From the cell containing the given text, extract its center point as [x, y] coordinate. 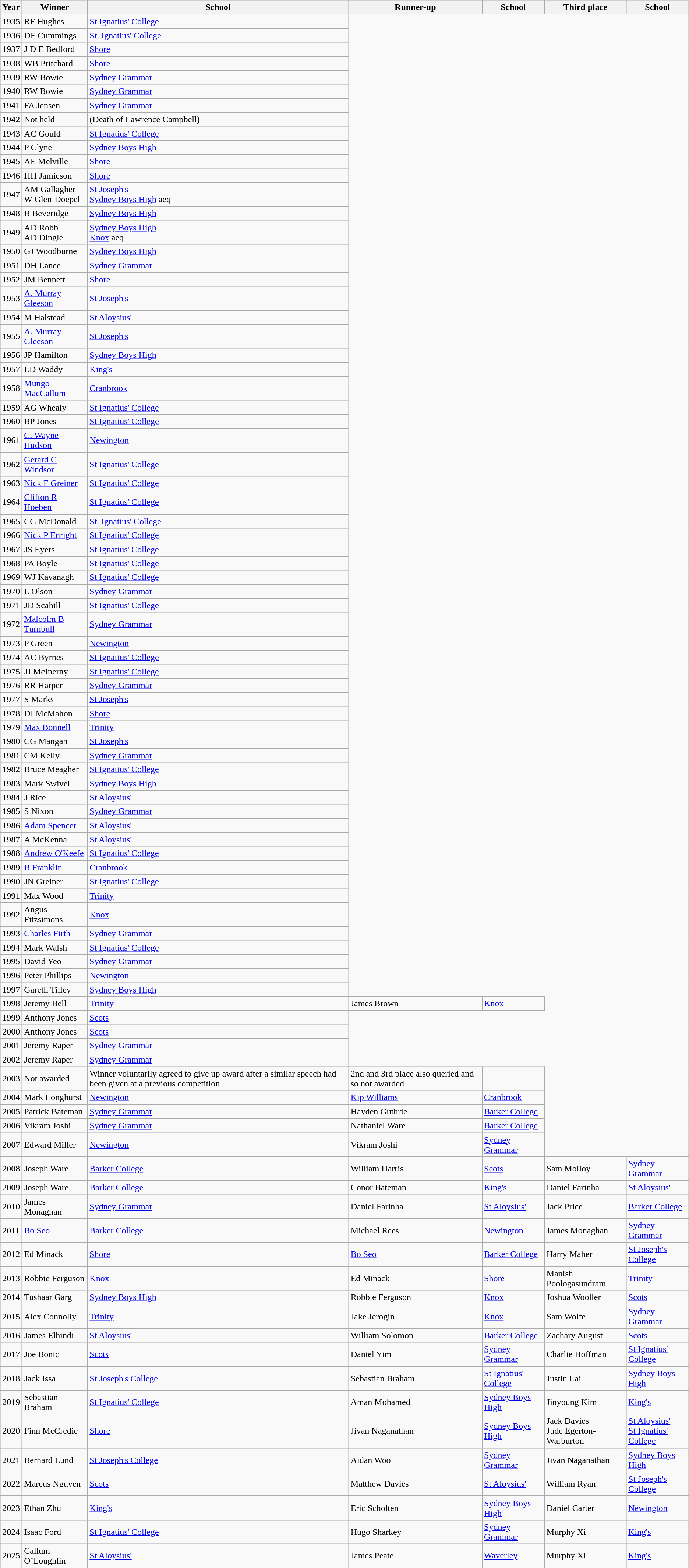
1953 [11, 298]
Runner-up [415, 7]
S Marks [55, 699]
WB Pritchard [55, 63]
Daniel Yim [415, 1354]
1984 [11, 797]
2004 [11, 1097]
Callum O’Loughlin [55, 1556]
GJ Woodburne [55, 251]
2005 [11, 1111]
2000 [11, 1032]
1964 [11, 502]
1975 [11, 671]
1952 [11, 279]
2nd and 3rd place also queried and so not awarded [415, 1079]
1958 [11, 388]
1971 [11, 605]
P Clyne [55, 147]
Isaac Ford [55, 1532]
Bruce Meagher [55, 769]
1996 [11, 976]
PA Boyle [55, 563]
Jack Price [585, 1206]
B Beveridge [55, 214]
1936 [11, 35]
1990 [11, 881]
Matthew Davies [415, 1484]
1991 [11, 895]
Nathaniel Ware [415, 1125]
Joe Bonic [55, 1354]
Nick P Enright [55, 535]
1943 [11, 133]
2011 [11, 1230]
William Solomon [415, 1335]
J D E Bedford [55, 49]
AC Gould [55, 133]
2006 [11, 1125]
1994 [11, 947]
2021 [11, 1460]
1987 [11, 839]
Mark Walsh [55, 947]
BP Jones [55, 421]
Not held [55, 119]
Sydney Boys High Knox aeq [218, 233]
L Olson [55, 591]
2018 [11, 1378]
Jinyoung Kim [585, 1402]
1957 [11, 369]
Peter Phillips [55, 976]
Waverley [513, 1556]
1940 [11, 91]
Max Wood [55, 895]
DI McMahon [55, 713]
Ethan Zhu [55, 1508]
1979 [11, 727]
1988 [11, 853]
S Nixon [55, 811]
JN Greiner [55, 881]
Eric Scholten [415, 1508]
2003 [11, 1079]
Andrew O'Keefe [55, 853]
1970 [11, 591]
Tushaar Garg [55, 1297]
2010 [11, 1206]
1954 [11, 317]
Charlie Hoffman [585, 1354]
WJ Kavanagh [55, 577]
Jeremy Bell [55, 1004]
J Rice [55, 797]
RR Harper [55, 685]
CG McDonald [55, 521]
1989 [11, 867]
M Halstead [55, 317]
Not awarded [55, 1079]
1947 [11, 194]
1997 [11, 990]
AD Robb AD Dingle [55, 233]
Michael Rees [415, 1230]
Charles Firth [55, 933]
Year [11, 7]
Gareth Tilley [55, 990]
LD Waddy [55, 369]
1950 [11, 251]
Manish Poologasundram [585, 1278]
Zachary August [585, 1335]
Hayden Guthrie [415, 1111]
1942 [11, 119]
Sam Molloy [585, 1169]
Angus Fitzsimons [55, 915]
2012 [11, 1255]
Winner voluntarily agreed to give up award after a similar speech had been given at a previous competition [218, 1079]
Nick F Greiner [55, 483]
HH Jamieson [55, 176]
1960 [11, 421]
2015 [11, 1317]
A McKenna [55, 839]
James Elhindi [55, 1335]
Jack Issa [55, 1378]
Malcolm B Turnbull [55, 624]
1961 [11, 440]
Harry Maher [585, 1255]
2016 [11, 1335]
1941 [11, 105]
1939 [11, 77]
1983 [11, 783]
James Peate [415, 1556]
Gerard C Windsor [55, 464]
Marcus Nguyen [55, 1484]
1963 [11, 483]
2023 [11, 1508]
1935 [11, 21]
1938 [11, 63]
1978 [11, 713]
St Aloysius'St Ignatius' College [657, 1431]
2009 [11, 1187]
Daniel Carter [585, 1508]
Kip Williams [415, 1097]
1995 [11, 962]
Patrick Bateman [55, 1111]
2013 [11, 1278]
1956 [11, 355]
1949 [11, 233]
JS Eyers [55, 549]
1948 [11, 214]
Mark Longhurst [55, 1097]
P Green [55, 643]
Alex Connolly [55, 1317]
Conor Bateman [415, 1187]
FA Jensen [55, 105]
1976 [11, 685]
1998 [11, 1004]
1969 [11, 577]
Jake Jerogin [415, 1317]
AG Whealy [55, 407]
David Yeo [55, 962]
Sam Wolfe [585, 1317]
2019 [11, 1402]
2001 [11, 1046]
AE Melville [55, 161]
1986 [11, 825]
2024 [11, 1532]
Justin Lai [585, 1378]
Mungo MacCallum [55, 388]
JP Hamilton [55, 355]
1967 [11, 549]
JM Bennett [55, 279]
2020 [11, 1431]
James Brown [415, 1004]
1968 [11, 563]
Hugo Sharkey [415, 1532]
Adam Spencer [55, 825]
William Harris [415, 1169]
1937 [11, 49]
(Death of Lawrence Campbell) [218, 119]
1945 [11, 161]
AC Byrnes [55, 657]
2022 [11, 1484]
1972 [11, 624]
1980 [11, 741]
1985 [11, 811]
1974 [11, 657]
1993 [11, 933]
2008 [11, 1169]
Winner [55, 7]
JJ McInerny [55, 671]
DF Cummings [55, 35]
Aidan Woo [415, 1460]
Mark Swivel [55, 783]
1959 [11, 407]
Jack DaviesJude Egerton-Warburton [585, 1431]
1999 [11, 1018]
1973 [11, 643]
C. Wayne Hudson [55, 440]
Clifton R Hoeben [55, 502]
Aman Mohamed [415, 1402]
B Franklin [55, 867]
1992 [11, 915]
1977 [11, 699]
AM Gallagher W Glen-Doepel [55, 194]
Max Bonnell [55, 727]
DH Lance [55, 265]
RF Hughes [55, 21]
2014 [11, 1297]
Edward Miller [55, 1144]
Joshua Wooller [585, 1297]
William Ryan [585, 1484]
1946 [11, 176]
1965 [11, 521]
2002 [11, 1060]
1982 [11, 769]
CG Mangan [55, 741]
1951 [11, 265]
Bernard Lund [55, 1460]
1966 [11, 535]
1944 [11, 147]
2025 [11, 1556]
Third place [585, 7]
Finn McCredie [55, 1431]
1955 [11, 336]
JD Scahill [55, 605]
2007 [11, 1144]
2017 [11, 1354]
1962 [11, 464]
St Joseph's Sydney Boys High aeq [218, 194]
CM Kelly [55, 755]
1981 [11, 755]
